Extract the [x, y] coordinate from the center of the cell holding the provided text.  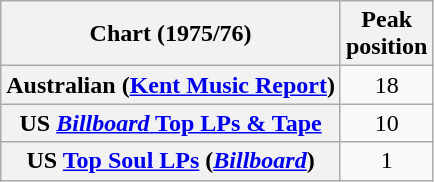
Chart (1975/76) [171, 34]
1 [386, 161]
10 [386, 123]
Peakposition [386, 34]
US Billboard Top LPs & Tape [171, 123]
18 [386, 85]
Australian (Kent Music Report) [171, 85]
US Top Soul LPs (Billboard) [171, 161]
